Pinpoint the cell where the given text exists, returning its (X, Y) midpoint coordinate. 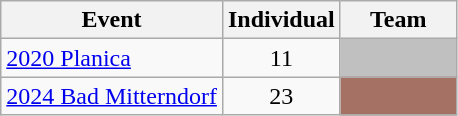
Team (398, 20)
2024 Bad Mitterndorf (112, 96)
11 (281, 58)
Individual (281, 20)
23 (281, 96)
Event (112, 20)
2020 Planica (112, 58)
